Search for the cell housing the specified text and yield its [X, Y] center coordinate. 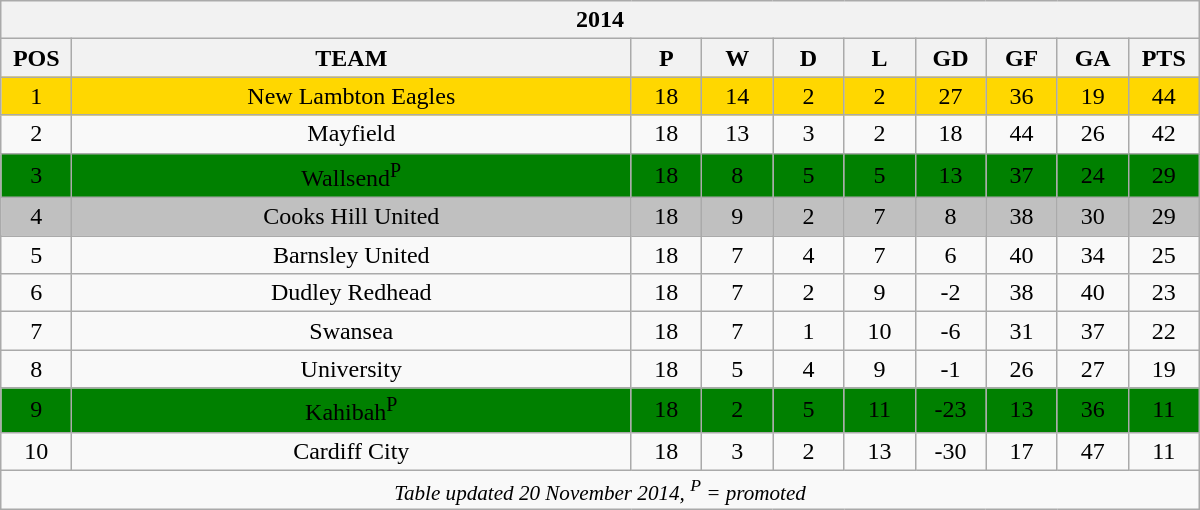
Table updated 20 November 2014, P = promoted [600, 490]
P [666, 58]
-6 [950, 331]
34 [1092, 255]
42 [1164, 134]
22 [1164, 331]
30 [1092, 217]
-1 [950, 369]
-23 [950, 410]
D [808, 58]
PTS [1164, 58]
GA [1092, 58]
17 [1022, 451]
Swansea [352, 331]
GF [1022, 58]
Dudley Redhead [352, 293]
POS [36, 58]
-2 [950, 293]
23 [1164, 293]
14 [738, 96]
L [880, 58]
31 [1022, 331]
Cardiff City [352, 451]
Cooks Hill United [352, 217]
2014 [600, 20]
Mayfield [352, 134]
Barnsley United [352, 255]
-30 [950, 451]
47 [1092, 451]
W [738, 58]
WallsendP [352, 176]
University [352, 369]
TEAM [352, 58]
KahibahP [352, 410]
New Lambton Eagles [352, 96]
25 [1164, 255]
GD [950, 58]
24 [1092, 176]
